Search for the cell housing the specified text and yield its (X, Y) center coordinate. 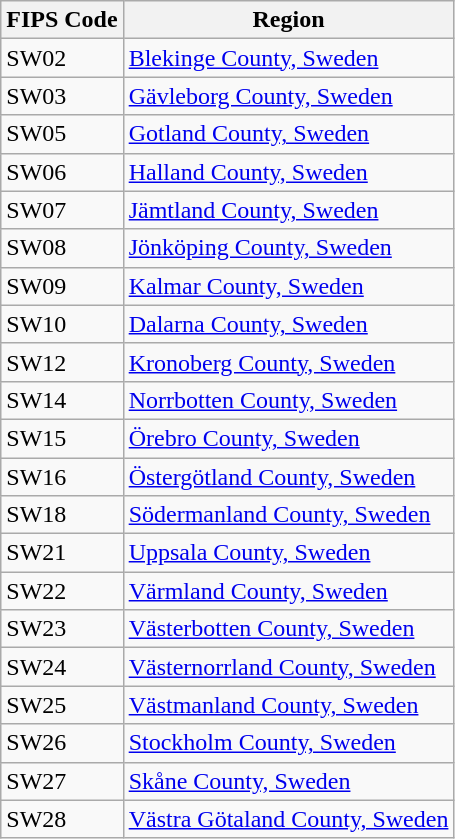
SW27 (62, 781)
SW06 (62, 172)
SW16 (62, 477)
Gotland County, Sweden (288, 134)
Kronoberg County, Sweden (288, 362)
SW07 (62, 210)
SW24 (62, 667)
Västra Götaland County, Sweden (288, 819)
SW22 (62, 591)
SW12 (62, 362)
Västerbotten County, Sweden (288, 629)
SW09 (62, 286)
SW28 (62, 819)
Örebro County, Sweden (288, 438)
Uppsala County, Sweden (288, 553)
FIPS Code (62, 20)
Kalmar County, Sweden (288, 286)
Jönköping County, Sweden (288, 248)
Gävleborg County, Sweden (288, 96)
Region (288, 20)
SW18 (62, 515)
SW26 (62, 743)
Värmland County, Sweden (288, 591)
SW03 (62, 96)
SW05 (62, 134)
SW25 (62, 705)
SW23 (62, 629)
Västmanland County, Sweden (288, 705)
Jämtland County, Sweden (288, 210)
SW02 (62, 58)
Norrbotten County, Sweden (288, 400)
Skåne County, Sweden (288, 781)
SW21 (62, 553)
Blekinge County, Sweden (288, 58)
Halland County, Sweden (288, 172)
SW15 (62, 438)
Dalarna County, Sweden (288, 324)
Östergötland County, Sweden (288, 477)
Södermanland County, Sweden (288, 515)
Västernorrland County, Sweden (288, 667)
Stockholm County, Sweden (288, 743)
SW08 (62, 248)
SW14 (62, 400)
SW10 (62, 324)
